Pinpoint the cell where the given text exists, returning its (x, y) midpoint coordinate. 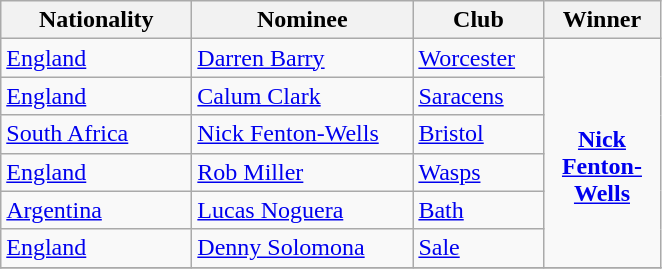
Bath (478, 210)
Winner (602, 20)
Club (478, 20)
Sale (478, 248)
Worcester (478, 58)
Lucas Noguera (302, 210)
Calum Clark (302, 96)
Nominee (302, 20)
South Africa (96, 134)
Denny Solomona (302, 248)
Darren Barry (302, 58)
Wasps (478, 172)
Nationality (96, 20)
Rob Miller (302, 172)
Saracens (478, 96)
Argentina (96, 210)
Bristol (478, 134)
